Output the (X, Y) coordinate of the center of the cell containing the given text.  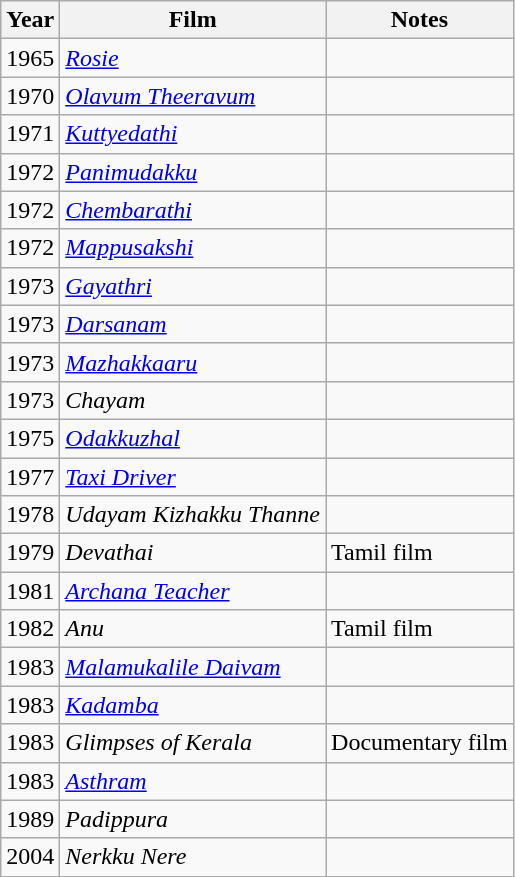
1979 (30, 553)
Nerkku Nere (193, 857)
1970 (30, 96)
Mazhakkaaru (193, 362)
Film (193, 20)
1989 (30, 819)
1978 (30, 515)
Gayathri (193, 286)
Udayam Kizhakku Thanne (193, 515)
Panimudakku (193, 172)
Notes (420, 20)
Malamukalile Daivam (193, 667)
Devathai (193, 553)
Mappusakshi (193, 248)
1982 (30, 629)
Kuttyedathi (193, 134)
Darsanam (193, 324)
Asthram (193, 781)
Rosie (193, 58)
1975 (30, 438)
Kadamba (193, 705)
1977 (30, 477)
1971 (30, 134)
Padippura (193, 819)
Odakkuzhal (193, 438)
1965 (30, 58)
Archana Teacher (193, 591)
Chembarathi (193, 210)
Olavum Theeravum (193, 96)
2004 (30, 857)
Documentary film (420, 743)
Glimpses of Kerala (193, 743)
Year (30, 20)
Anu (193, 629)
Taxi Driver (193, 477)
1981 (30, 591)
Chayam (193, 400)
